For the text-containing cell, return its midpoint in [x, y] coordinate format. 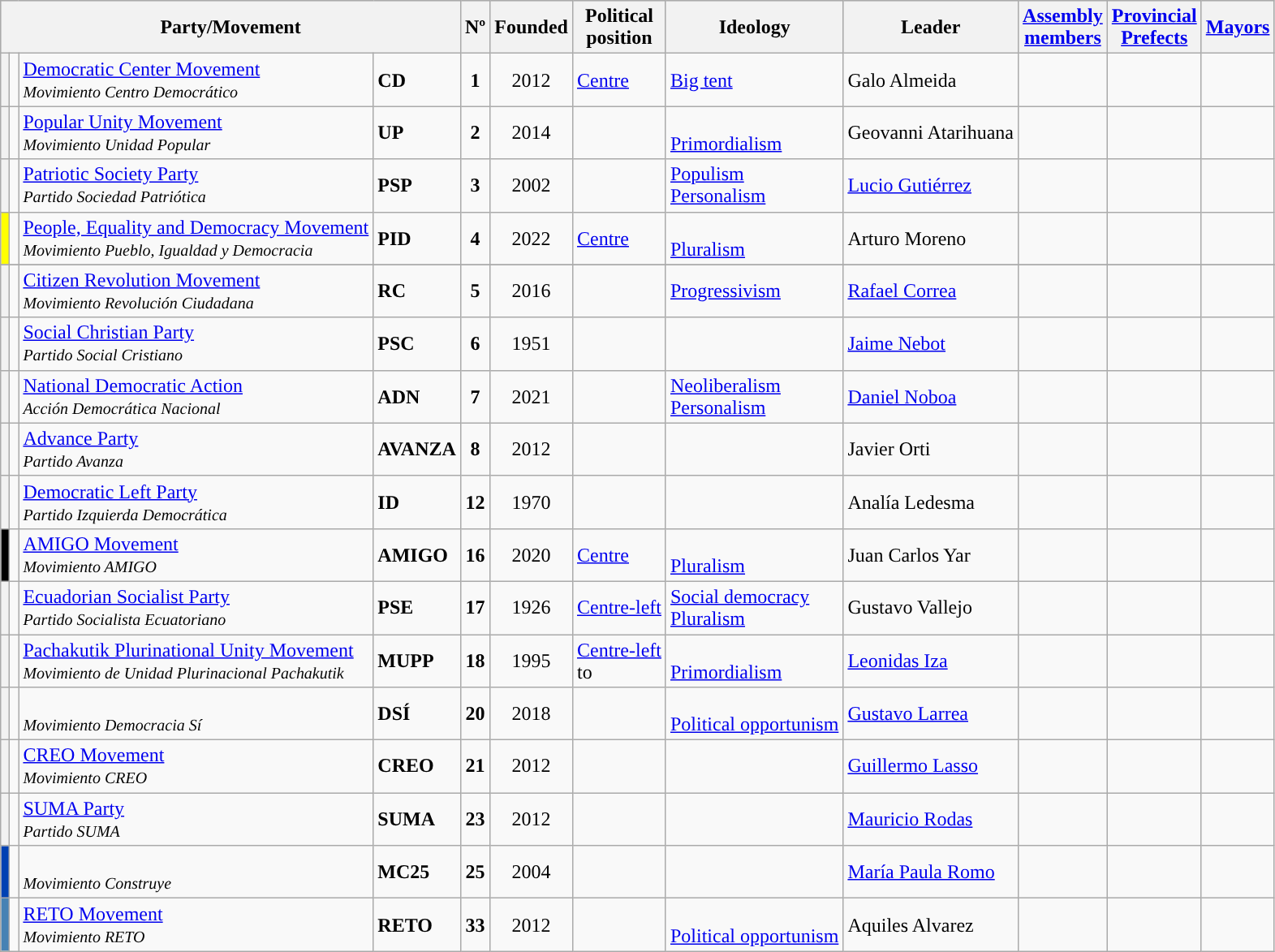
Nº [475, 28]
2021 [532, 396]
Centre-leftto [618, 661]
Juan Carlos Yar [931, 555]
PSC [417, 344]
AVANZA [417, 450]
Leonidas Iza [931, 661]
4 [475, 239]
Ecuadorian Socialist PartyPartido Socialista Ecuatoriano [196, 607]
ProvincialPrefects [1154, 28]
Pachakutik Plurinational Unity MovementMovimiento de Unidad Plurinacional Pachakutik [196, 661]
PSE [417, 607]
20 [475, 714]
2004 [532, 872]
Mauricio Rodas [931, 820]
6 [475, 344]
PSP [417, 185]
Democratic Center MovementMovimiento Centro Democrático [196, 80]
NeoliberalismPersonalism [754, 396]
Lucio Gutiérrez [931, 185]
Geovanni Atarihuana [931, 133]
Galo Almeida [931, 80]
Progressivism [754, 291]
21 [475, 766]
RETO [417, 925]
DSÍ [417, 714]
25 [475, 872]
Advance PartyPartido Avanza [196, 450]
Mayors [1238, 28]
1970 [532, 502]
UP [417, 133]
Founded [532, 28]
2016 [532, 291]
7 [475, 396]
1926 [532, 607]
2018 [532, 714]
National Democratic ActionAcción Democrática Nacional [196, 396]
12 [475, 502]
Democratic Left PartyPartido Izquierda Democrática [196, 502]
Movimiento Construye [196, 872]
2022 [532, 239]
Gustavo Vallejo [931, 607]
SUMA PartyPartido SUMA [196, 820]
16 [475, 555]
Daniel Noboa [931, 396]
3 [475, 185]
Gustavo Larrea [931, 714]
ID [417, 502]
AMIGO MovementMovimiento AMIGO [196, 555]
Jaime Nebot [931, 344]
PopulismPersonalism [754, 185]
María Paula Romo [931, 872]
8 [475, 450]
Patriotic Society PartyPartido Sociedad Patriótica [196, 185]
MC25 [417, 872]
Big tent [754, 80]
ADN [417, 396]
MUPP [417, 661]
Social democracyPluralism [754, 607]
Assemblymembers [1063, 28]
Leader [931, 28]
Aquiles Alvarez [931, 925]
CD [417, 80]
Arturo Moreno [931, 239]
Ideology [754, 28]
17 [475, 607]
1995 [532, 661]
5 [475, 291]
Analía Ledesma [931, 502]
2020 [532, 555]
Rafael Correa [931, 291]
People, Equality and Democracy MovementMovimiento Pueblo, Igualdad y Democracia [196, 239]
PID [417, 239]
18 [475, 661]
Citizen Revolution MovementMovimiento Revolución Ciudadana [196, 291]
2 [475, 133]
AMIGO [417, 555]
Popular Unity MovementMovimiento Unidad Popular [196, 133]
SUMA [417, 820]
2014 [532, 133]
Party/Movement [230, 28]
23 [475, 820]
RETO MovementMovimiento RETO [196, 925]
Movimiento Democracia Sí [196, 714]
2002 [532, 185]
RC [417, 291]
1951 [532, 344]
Politicalposition [618, 28]
Javier Orti [931, 450]
CREO [417, 766]
Centre-left [618, 607]
CREO MovementMovimiento CREO [196, 766]
Guillermo Lasso [931, 766]
Social Christian PartyPartido Social Cristiano [196, 344]
33 [475, 925]
1 [475, 80]
